Return the (x, y) coordinate for the center point of the cell that contains the specified text.  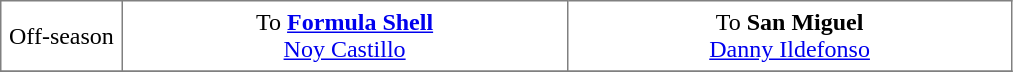
To San MiguelDanny Ildefonso (790, 36)
To Formula ShellNoy Castillo (344, 36)
Off-season (62, 36)
